Return the (X, Y) coordinate for the center point of the cell that contains the specified text.  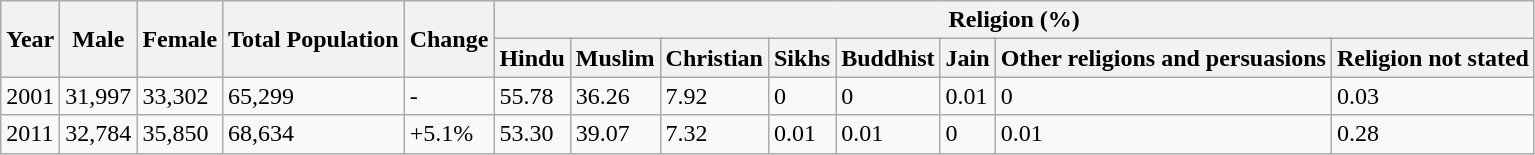
Christian (714, 58)
Female (180, 39)
Religion not stated (1432, 58)
Religion (%) (1014, 20)
36.26 (615, 96)
Hindu (532, 58)
Total Population (314, 39)
31,997 (98, 96)
68,634 (314, 134)
55.78 (532, 96)
+5.1% (449, 134)
7.92 (714, 96)
2001 (30, 96)
7.32 (714, 134)
2011 (30, 134)
0.28 (1432, 134)
Jain (968, 58)
Year (30, 39)
Buddhist (888, 58)
Male (98, 39)
- (449, 96)
Change (449, 39)
33,302 (180, 96)
35,850 (180, 134)
Muslim (615, 58)
Other religions and persuasions (1163, 58)
39.07 (615, 134)
32,784 (98, 134)
Sikhs (802, 58)
53.30 (532, 134)
0.03 (1432, 96)
65,299 (314, 96)
